Determine the (X, Y) coordinate at the center of the cell enclosing the given text.  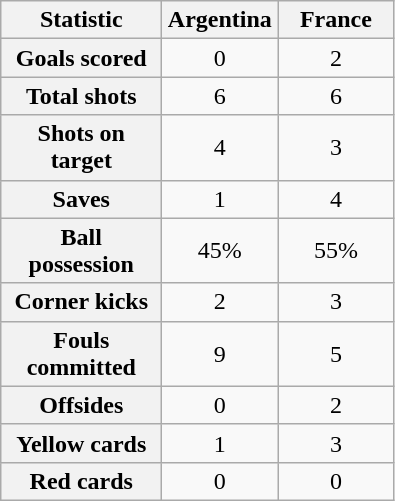
Saves (82, 199)
5 (336, 354)
55% (336, 250)
Argentina (220, 20)
Total shots (82, 96)
45% (220, 250)
Red cards (82, 481)
Fouls committed (82, 354)
Offsides (82, 405)
Goals scored (82, 58)
France (336, 20)
Shots on target (82, 148)
9 (220, 354)
Ball possession (82, 250)
Yellow cards (82, 443)
Statistic (82, 20)
Corner kicks (82, 302)
